Return (x, y) of the center of cell containing provided text 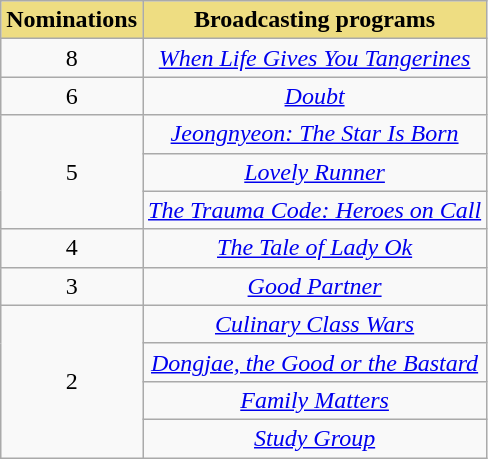
Doubt (314, 96)
6 (72, 96)
2 (72, 381)
Broadcasting programs (314, 20)
3 (72, 286)
Jeongnyeon: The Star Is Born (314, 134)
Dongjae, the Good or the Bastard (314, 362)
Study Group (314, 438)
The Trauma Code: Heroes on Call (314, 210)
Family Matters (314, 400)
When Life Gives You Tangerines (314, 58)
The Tale of Lady Ok (314, 248)
Good Partner (314, 286)
8 (72, 58)
Culinary Class Wars (314, 324)
Nominations (72, 20)
4 (72, 248)
5 (72, 172)
Lovely Runner (314, 172)
